Return [x, y] of the center of cell containing provided text 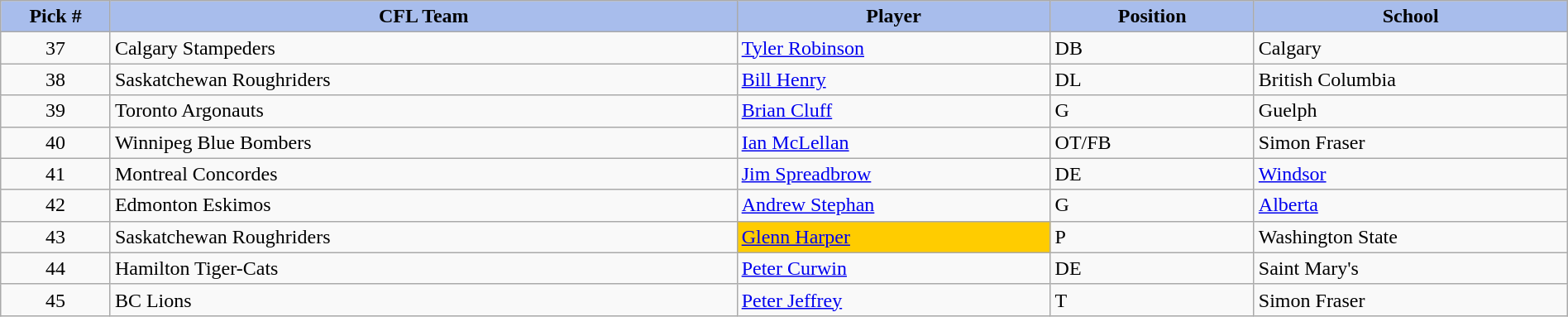
BC Lions [423, 300]
Calgary [1411, 48]
P [1152, 237]
Player [893, 17]
Montreal Concordes [423, 174]
Guelph [1411, 111]
British Columbia [1411, 79]
Glenn Harper [893, 237]
Windsor [1411, 174]
Tyler Robinson [893, 48]
School [1411, 17]
39 [56, 111]
45 [56, 300]
CFL Team [423, 17]
42 [56, 205]
Hamilton Tiger-Cats [423, 268]
Alberta [1411, 205]
Position [1152, 17]
Washington State [1411, 237]
38 [56, 79]
Winnipeg Blue Bombers [423, 142]
DL [1152, 79]
Pick # [56, 17]
37 [56, 48]
Brian Cluff [893, 111]
Edmonton Eskimos [423, 205]
OT/FB [1152, 142]
Peter Curwin [893, 268]
T [1152, 300]
Toronto Argonauts [423, 111]
Jim Spreadbrow [893, 174]
Bill Henry [893, 79]
44 [56, 268]
Ian McLellan [893, 142]
Andrew Stephan [893, 205]
Calgary Stampeders [423, 48]
DB [1152, 48]
Saint Mary's [1411, 268]
Peter Jeffrey [893, 300]
40 [56, 142]
43 [56, 237]
41 [56, 174]
